Capture the cell that displays the provided text and extract its (X, Y) central coordinate. 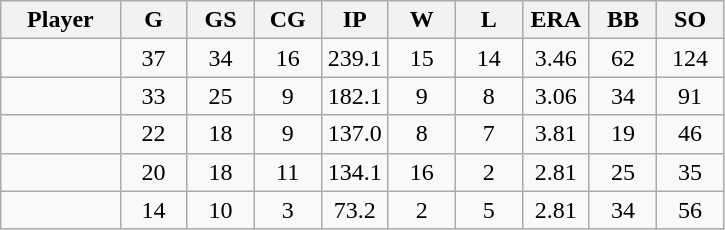
GS (220, 20)
124 (690, 58)
239.1 (354, 58)
7 (488, 134)
137.0 (354, 134)
CG (288, 20)
Player (60, 20)
IP (354, 20)
10 (220, 210)
3.06 (556, 96)
3.46 (556, 58)
20 (154, 172)
35 (690, 172)
91 (690, 96)
11 (288, 172)
46 (690, 134)
56 (690, 210)
62 (622, 58)
182.1 (354, 96)
33 (154, 96)
15 (422, 58)
3.81 (556, 134)
G (154, 20)
134.1 (354, 172)
3 (288, 210)
37 (154, 58)
19 (622, 134)
5 (488, 210)
L (488, 20)
ERA (556, 20)
73.2 (354, 210)
SO (690, 20)
W (422, 20)
22 (154, 134)
BB (622, 20)
